Return (x, y) of the center of cell containing provided text 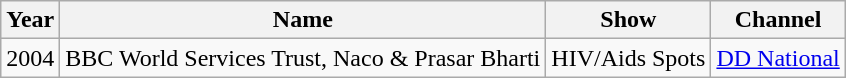
HIV/Aids Spots (628, 58)
BBC World Services Trust, Naco & Prasar Bharti (303, 58)
Year (30, 20)
Channel (778, 20)
Name (303, 20)
DD National (778, 58)
Show (628, 20)
2004 (30, 58)
